Capture the cell that displays the provided text and extract its (x, y) central coordinate. 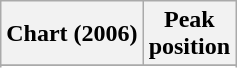
Chart (2006) (72, 34)
Peakposition (189, 34)
